Capture the cell that displays the provided text and extract its [X, Y] central coordinate. 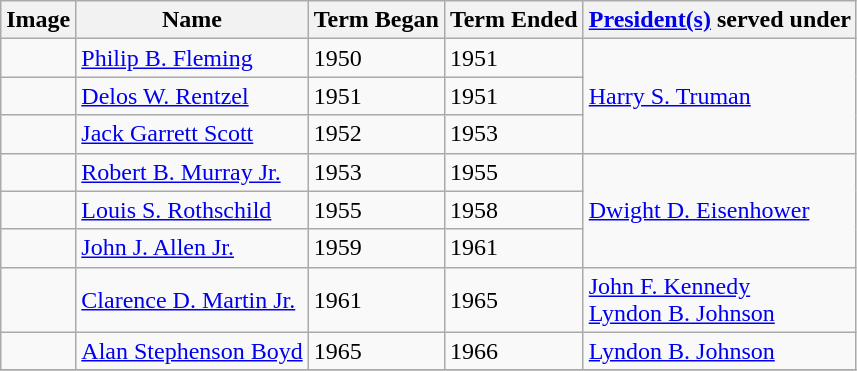
Jack Garrett Scott [192, 134]
Louis S. Rothschild [192, 210]
1950 [376, 58]
Robert B. Murray Jr. [192, 172]
1952 [376, 134]
1966 [514, 351]
President(s) served under [720, 20]
Name [192, 20]
John F. KennedyLyndon B. Johnson [720, 300]
Philip B. Fleming [192, 58]
1958 [514, 210]
Delos W. Rentzel [192, 96]
Lyndon B. Johnson [720, 351]
John J. Allen Jr. [192, 248]
Term Ended [514, 20]
Image [38, 20]
Clarence D. Martin Jr. [192, 300]
Alan Stephenson Boyd [192, 351]
Term Began [376, 20]
1959 [376, 248]
Dwight D. Eisenhower [720, 210]
Harry S. Truman [720, 96]
